From the cell containing the given text, extract its center point as [X, Y] coordinate. 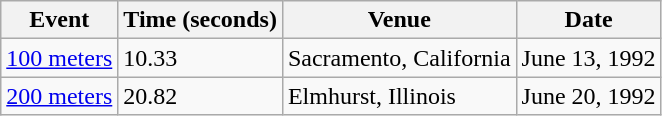
Venue [399, 20]
June 20, 1992 [588, 96]
20.82 [200, 96]
Date [588, 20]
Event [60, 20]
200 meters [60, 96]
Elmhurst, Illinois [399, 96]
Sacramento, California [399, 58]
10.33 [200, 58]
June 13, 1992 [588, 58]
Time (seconds) [200, 20]
100 meters [60, 58]
